Capture the cell that displays the provided text and extract its (x, y) central coordinate. 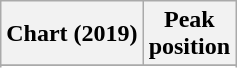
Chart (2019) (72, 34)
Peakposition (189, 34)
